Capture the cell that displays the provided text and extract its [X, Y] central coordinate. 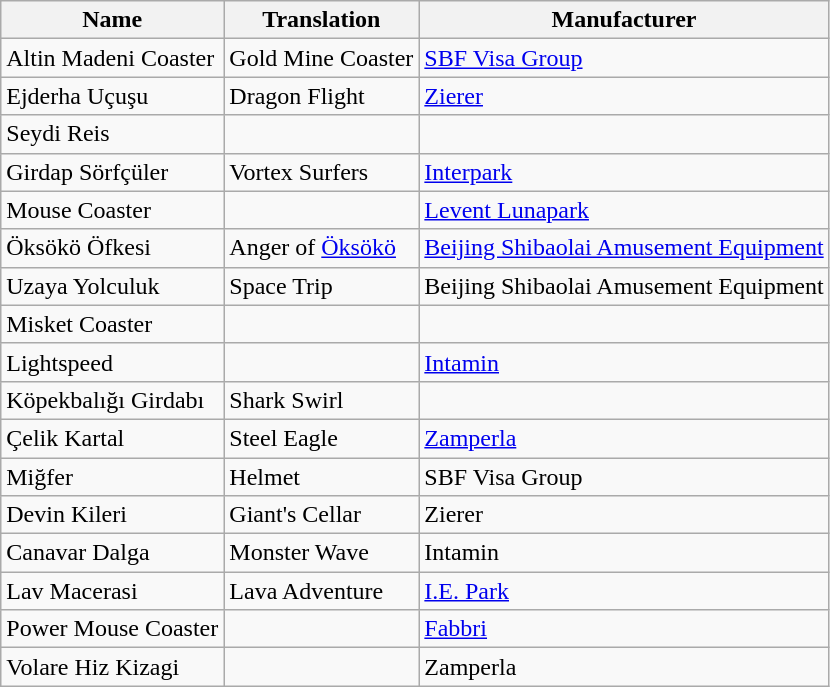
I.E. Park [624, 591]
Ejderha Uçuşu [112, 96]
Canavar Dalga [112, 553]
Girdap Sörfçüler [112, 172]
Monster Wave [322, 553]
Misket Coaster [112, 324]
Dragon Flight [322, 96]
Shark Swirl [322, 400]
Levent Lunapark [624, 210]
Interpark [624, 172]
Power Mouse Coaster [112, 629]
Lightspeed [112, 362]
Altin Madeni Coaster [112, 58]
Köpekbalığı Girdabı [112, 400]
Lava Adventure [322, 591]
Translation [322, 20]
Gold Mine Coaster [322, 58]
Space Trip [322, 286]
Name [112, 20]
Manufacturer [624, 20]
Anger of Öksökö [322, 248]
Helmet [322, 477]
Seydi Reis [112, 134]
Steel Eagle [322, 438]
Vortex Surfers [322, 172]
Devin Kileri [112, 515]
Lav Macerasi [112, 591]
Uzaya Yolculuk [112, 286]
Fabbri [624, 629]
Giant's Cellar [322, 515]
Çelik Kartal [112, 438]
Öksökö Öfkesi [112, 248]
Miğfer [112, 477]
Mouse Coaster [112, 210]
Volare Hiz Kizagi [112, 667]
